Detect which cell encompasses the target text, then output its [x, y] center coordinate. 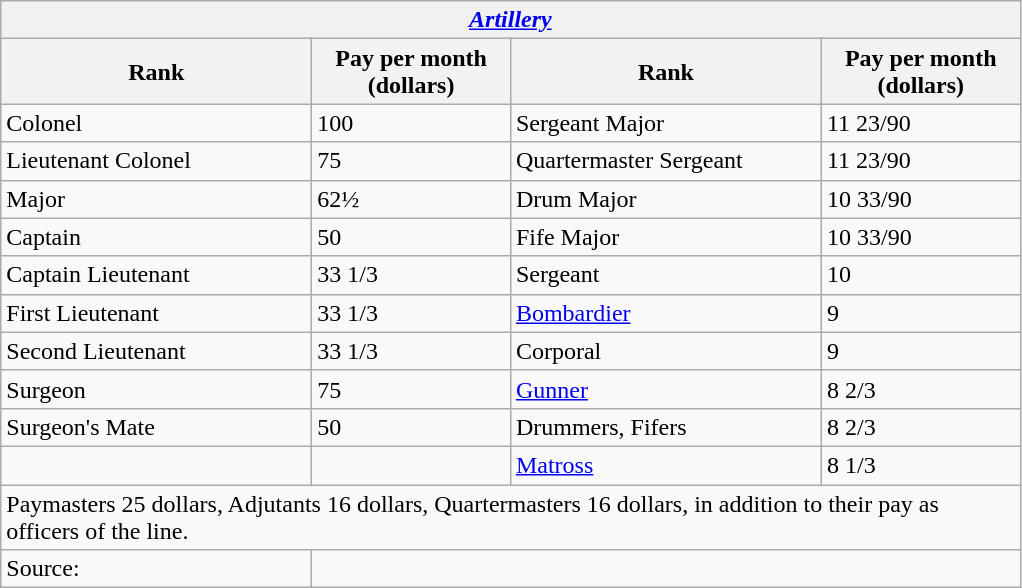
10 [920, 275]
8 1/3 [920, 465]
Colonel [156, 123]
Sergeant [666, 275]
Drummers, Fifers [666, 427]
100 [412, 123]
Drum Major [666, 199]
Artillery [510, 20]
Sergeant Major [666, 123]
Major [156, 199]
Lieutenant Colonel [156, 161]
Captain [156, 237]
Quartermaster Sergeant [666, 161]
Second Lieutenant [156, 351]
Matross [666, 465]
Gunner [666, 389]
Surgeon [156, 389]
Source: [156, 569]
62½ [412, 199]
First Lieutenant [156, 313]
Corporal [666, 351]
Bombardier [666, 313]
Fife Major [666, 237]
Surgeon's Mate [156, 427]
Captain Lieutenant [156, 275]
Paymasters 25 dollars, Adjutants 16 dollars, Quartermasters 16 dollars, in addition to their pay as officers of the line. [510, 516]
